Return the [X, Y] coordinate for the center point of the cell that contains the specified text.  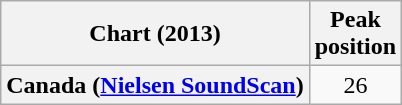
Canada (Nielsen SoundScan) [155, 85]
26 [355, 85]
Chart (2013) [155, 34]
Peakposition [355, 34]
